Provide the [x, y] coordinate of the cell's center where the given text is located.  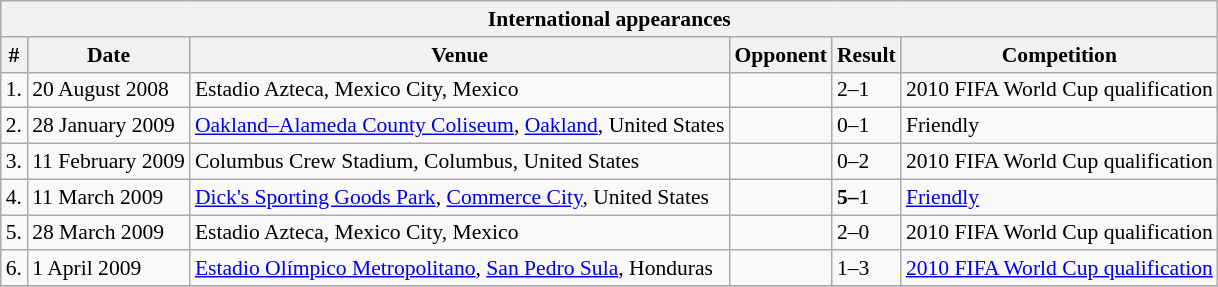
Competition [1060, 55]
0–1 [866, 126]
20 August 2008 [108, 90]
International appearances [610, 19]
3. [14, 162]
Estadio Olímpico Metropolitano, San Pedro Sula, Honduras [460, 269]
11 March 2009 [108, 197]
Venue [460, 55]
2–0 [866, 233]
1–3 [866, 269]
Date [108, 55]
11 February 2009 [108, 162]
Dick's Sporting Goods Park, Commerce City, United States [460, 197]
0–2 [866, 162]
Opponent [780, 55]
Columbus Crew Stadium, Columbus, United States [460, 162]
Oakland–Alameda County Coliseum, Oakland, United States [460, 126]
5. [14, 233]
2. [14, 126]
1. [14, 90]
4. [14, 197]
Result [866, 55]
# [14, 55]
28 January 2009 [108, 126]
5–1 [866, 197]
28 March 2009 [108, 233]
2–1 [866, 90]
1 April 2009 [108, 269]
6. [14, 269]
